Find where the given text appears and provide that cell's center as (X, Y) coordinate. 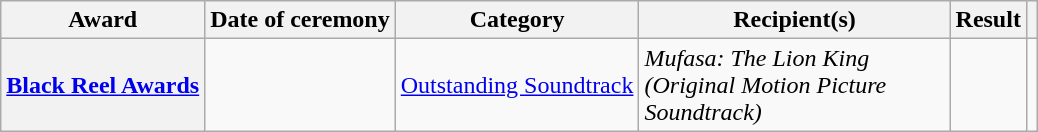
Mufasa: The Lion King (Original Motion Picture Soundtrack) (794, 85)
Outstanding Soundtrack (517, 85)
Category (517, 20)
Result (988, 20)
Recipient(s) (794, 20)
Date of ceremony (300, 20)
Black Reel Awards (103, 85)
Award (103, 20)
